Find where the given text appears and provide that cell's center as [X, Y] coordinate. 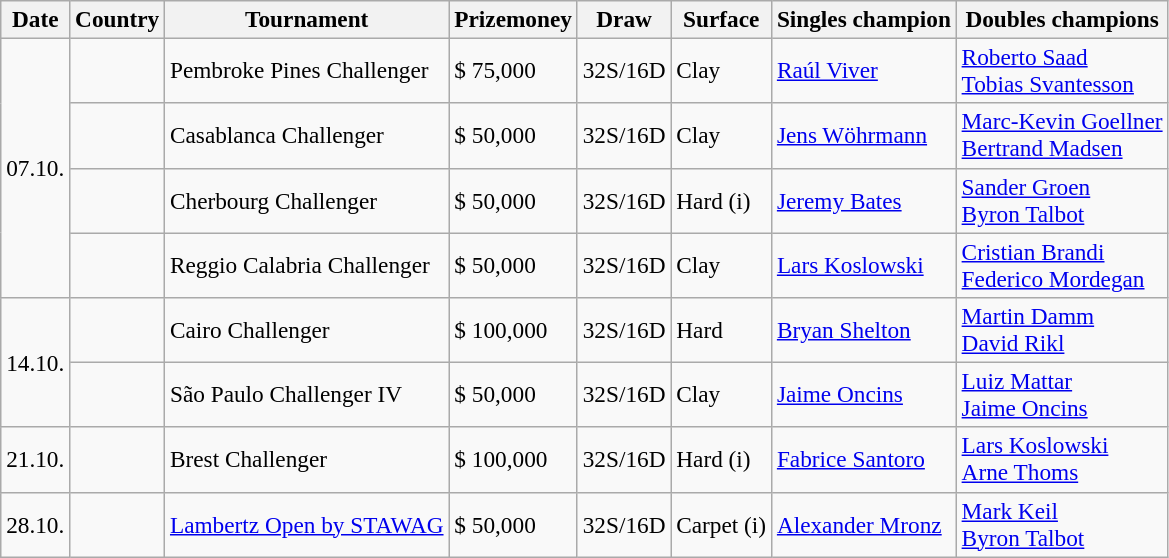
Cairo Challenger [307, 330]
Date [36, 19]
Surface [722, 19]
Roberto Saad Tobias Svantesson [1062, 70]
Draw [624, 19]
Sander Groen Byron Talbot [1062, 200]
Raúl Viver [864, 70]
Fabrice Santoro [864, 460]
Tournament [307, 19]
Singles champion [864, 19]
Luiz Mattar Jaime Oncins [1062, 394]
Mark Keil Byron Talbot [1062, 524]
Lars Koslowski Arne Thoms [1062, 460]
Marc-Kevin Goellner Bertrand Madsen [1062, 136]
Lars Koslowski [864, 264]
Country [118, 19]
Brest Challenger [307, 460]
Prizemoney [513, 19]
21.10. [36, 460]
Alexander Mronz [864, 524]
Pembroke Pines Challenger [307, 70]
07.10. [36, 168]
$ 75,000 [513, 70]
Cristian Brandi Federico Mordegan [1062, 264]
14.10. [36, 362]
Carpet (i) [722, 524]
Casablanca Challenger [307, 136]
Doubles champions [1062, 19]
Jaime Oncins [864, 394]
Reggio Calabria Challenger [307, 264]
Hard [722, 330]
28.10. [36, 524]
São Paulo Challenger IV [307, 394]
Martin Damm David Rikl [1062, 330]
Cherbourg Challenger [307, 200]
Bryan Shelton [864, 330]
Jeremy Bates [864, 200]
Lambertz Open by STAWAG [307, 524]
Jens Wöhrmann [864, 136]
